Find where the given text appears and provide that cell's center as (x, y) coordinate. 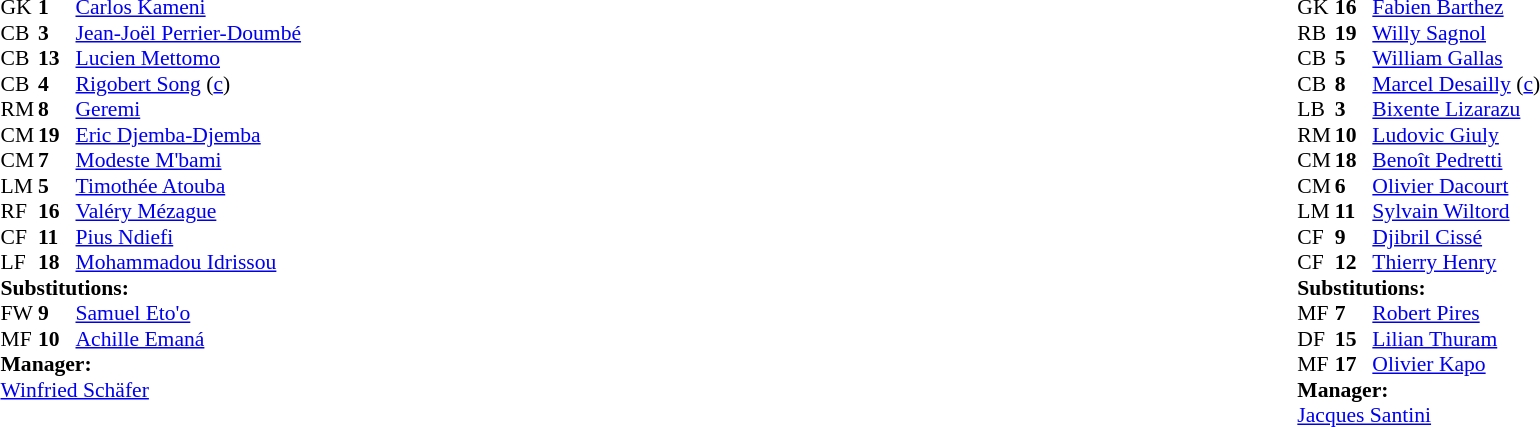
FW (19, 313)
Bixente Lizarazu (1456, 109)
6 (1354, 186)
William Gallas (1456, 59)
Timothée Atouba (189, 186)
Achille Emaná (189, 339)
Winfried Schäfer (150, 390)
Valéry Mézague (189, 211)
Geremi (189, 109)
4 (57, 84)
LB (1316, 109)
DF (1316, 339)
13 (57, 59)
Willy Sagnol (1456, 33)
Modeste M'bami (189, 161)
Pius Ndiefi (189, 237)
Olivier Dacourt (1456, 186)
16 (57, 211)
Thierry Henry (1456, 263)
Robert Pires (1456, 313)
Benoît Pedretti (1456, 161)
RB (1316, 33)
Jean-Joël Perrier-Doumbé (189, 33)
Marcel Desailly (c) (1456, 84)
Eric Djemba-Djemba (189, 135)
Ludovic Giuly (1456, 135)
RF (19, 211)
Rigobert Song (c) (189, 84)
Lilian Thuram (1456, 339)
Olivier Kapo (1456, 365)
15 (1354, 339)
Sylvain Wiltord (1456, 211)
12 (1354, 263)
Lucien Mettomo (189, 59)
LF (19, 263)
Mohammadou Idrissou (189, 263)
Samuel Eto'o (189, 313)
17 (1354, 365)
Djibril Cissé (1456, 237)
